From the cell containing the given text, extract its center point as [X, Y] coordinate. 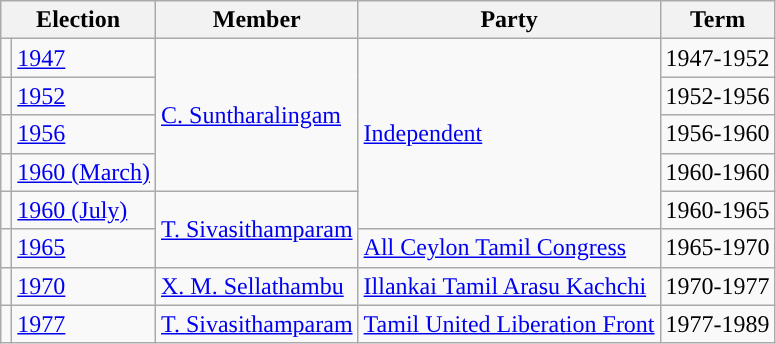
1960-1965 [718, 210]
Member [258, 20]
Term [718, 20]
1970 [84, 286]
1956-1960 [718, 134]
1965-1970 [718, 248]
1956 [84, 134]
X. M. Sellathambu [258, 286]
1960 (July) [84, 210]
1960 (March) [84, 172]
1970-1977 [718, 286]
All Ceylon Tamil Congress [509, 248]
1977 [84, 324]
Independent [509, 134]
1947-1952 [718, 58]
1947 [84, 58]
C. Suntharalingam [258, 115]
Party [509, 20]
1952 [84, 96]
1977-1989 [718, 324]
1952-1956 [718, 96]
Election [78, 20]
Tamil United Liberation Front [509, 324]
1960-1960 [718, 172]
Illankai Tamil Arasu Kachchi [509, 286]
1965 [84, 248]
